Determine the [X, Y] coordinate at the center of the cell enclosing the given text.  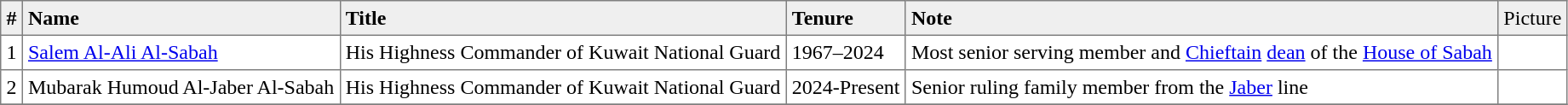
Title [563, 18]
1967–2024 [846, 52]
2 [12, 87]
Name [181, 18]
Tenure [846, 18]
1 [12, 52]
Senior ruling family member from the Jaber line [1201, 87]
Mubarak Humoud Al-Jaber Al-Sabah [181, 87]
Note [1201, 18]
Picture [1533, 18]
Most senior serving member and Chieftain dean of the House of Sabah [1201, 52]
# [12, 18]
Salem Al-Ali Al-Sabah [181, 52]
2024-Present [846, 87]
